Search for the cell housing the specified text and yield its (x, y) center coordinate. 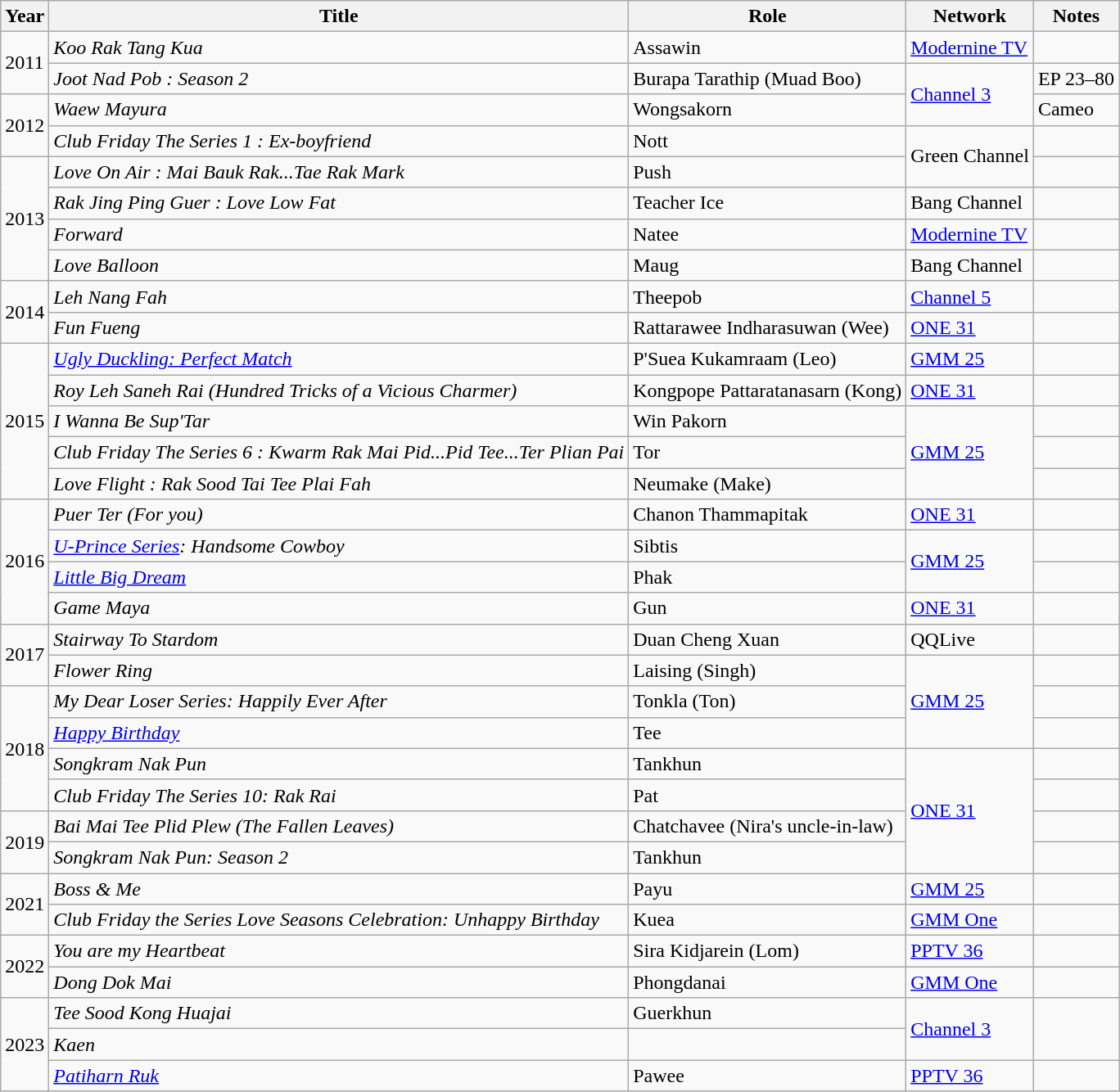
Phongdanai (768, 982)
Neumake (Make) (768, 484)
U-Prince Series: Handsome Cowboy (339, 546)
Waew Mayura (339, 110)
Duan Cheng Xuan (768, 639)
Boss & Me (339, 888)
Laising (Singh) (768, 670)
Flower Ring (339, 670)
Push (768, 172)
My Dear Loser Series: Happily Ever After (339, 702)
QQLive (970, 639)
Sibtis (768, 546)
Pawee (768, 1076)
Little Big Dream (339, 577)
Tonkla (Ton) (768, 702)
2023 (25, 1045)
P'Suea Kukamraam (Leo) (768, 359)
Puer Ter (For you) (339, 515)
Joot Nad Pob : Season 2 (339, 79)
Tor (768, 453)
Role (768, 16)
Forward (339, 234)
EP 23–80 (1076, 79)
Love Balloon (339, 265)
Channel 5 (970, 296)
Assawin (768, 47)
2021 (25, 904)
Kuea (768, 920)
2017 (25, 655)
Network (970, 16)
Chatchavee (Nira's uncle-in-law) (768, 826)
Kaen (339, 1045)
Love On Air : Mai Bauk Rak...Tae Rak Mark (339, 172)
Fun Fueng (339, 327)
Pat (768, 795)
Maug (768, 265)
Kongpope Pattaratanasarn (Kong) (768, 390)
2014 (25, 312)
Ugly Duckling: Perfect Match (339, 359)
2011 (25, 63)
Teacher Ice (768, 203)
Club Friday The Series 10: Rak Rai (339, 795)
Club Friday The Series 1 : Ex-boyfriend (339, 141)
Tee Sood Kong Huajai (339, 1013)
Sira Kidjarein (Lom) (768, 951)
Stairway To Stardom (339, 639)
2012 (25, 125)
I Wanna Be Sup'Tar (339, 422)
Patiharn Ruk (339, 1076)
Guerkhun (768, 1013)
2022 (25, 967)
Happy Birthday (339, 733)
Tee (768, 733)
Wongsakorn (768, 110)
2016 (25, 562)
Game Maya (339, 608)
You are my Heartbeat (339, 951)
Payu (768, 888)
Love Flight : Rak Sood Tai Tee Plai Fah (339, 484)
Roy Leh Saneh Rai (Hundred Tricks of a Vicious Charmer) (339, 390)
Songkram Nak Pun (339, 764)
Title (339, 16)
2013 (25, 219)
Green Channel (970, 156)
Bai Mai Tee Plid Plew (The Fallen Leaves) (339, 826)
Rattarawee Indharasuwan (Wee) (768, 327)
Gun (768, 608)
Theepob (768, 296)
Koo Rak Tang Kua (339, 47)
Rak Jing Ping Guer : Love Low Fat (339, 203)
Club Friday The Series 6 : Kwarm Rak Mai Pid...Pid Tee...Ter Plian Pai (339, 453)
Songkram Nak Pun: Season 2 (339, 857)
Burapa Tarathip (Muad Boo) (768, 79)
Club Friday the Series Love Seasons Celebration: Unhappy Birthday (339, 920)
Phak (768, 577)
2018 (25, 748)
Nott (768, 141)
Dong Dok Mai (339, 982)
Cameo (1076, 110)
Notes (1076, 16)
Win Pakorn (768, 422)
Natee (768, 234)
2015 (25, 421)
Chanon Thammapitak (768, 515)
2019 (25, 842)
Leh Nang Fah (339, 296)
Year (25, 16)
